Scan for the cell matching the given text and deliver its (x, y) coordinate at center. 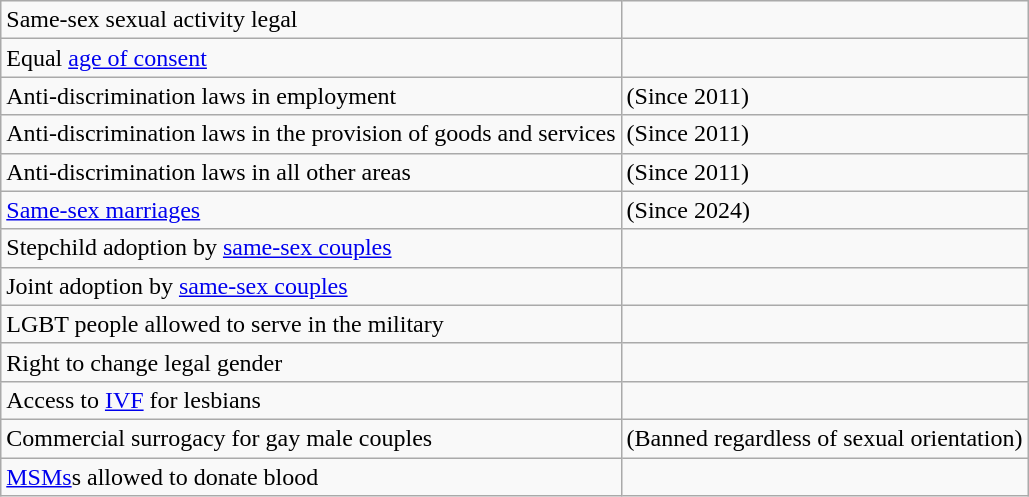
Commercial surrogacy for gay male couples (311, 438)
Anti-discrimination laws in the provision of goods and services (311, 134)
Right to change legal gender (311, 362)
Access to IVF for lesbians (311, 400)
(Banned regardless of sexual orientation) (824, 438)
Joint adoption by same-sex couples (311, 286)
MSMss allowed to donate blood (311, 477)
Same-sex sexual activity legal (311, 20)
(Since 2024) (824, 210)
Stepchild adoption by same-sex couples (311, 248)
Anti-discrimination laws in all other areas (311, 172)
LGBT people allowed to serve in the military (311, 324)
Anti-discrimination laws in employment (311, 96)
Equal age of consent (311, 58)
Same-sex marriages (311, 210)
